Determine the (X, Y) coordinate at the center of the cell enclosing the given text.  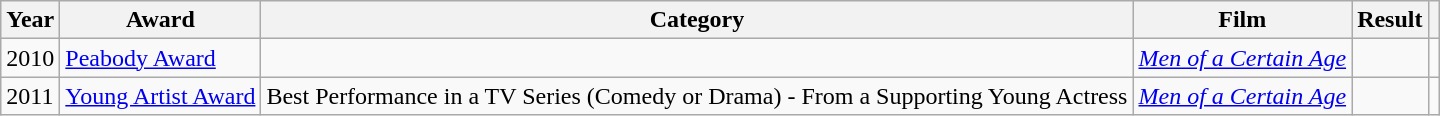
Year (30, 20)
Best Performance in a TV Series (Comedy or Drama) - From a Supporting Young Actress (697, 96)
Young Artist Award (160, 96)
Award (160, 20)
Category (697, 20)
2010 (30, 58)
Film (1242, 20)
Peabody Award (160, 58)
2011 (30, 96)
Result (1390, 20)
